Determine the [x, y] coordinate at the center of the cell enclosing the given text.  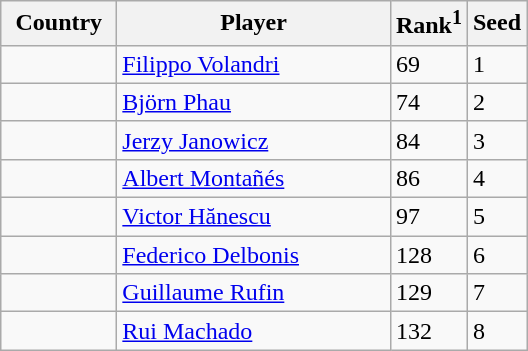
Seed [496, 24]
3 [496, 140]
8 [496, 331]
Guillaume Rufin [254, 293]
Country [59, 24]
1 [496, 64]
Filippo Volandri [254, 64]
6 [496, 255]
4 [496, 178]
Rank1 [428, 24]
2 [496, 102]
Rui Machado [254, 331]
Jerzy Janowicz [254, 140]
86 [428, 178]
Albert Montañés [254, 178]
129 [428, 293]
69 [428, 64]
Björn Phau [254, 102]
74 [428, 102]
7 [496, 293]
128 [428, 255]
Victor Hănescu [254, 217]
Federico Delbonis [254, 255]
84 [428, 140]
97 [428, 217]
5 [496, 217]
Player [254, 24]
132 [428, 331]
